Extract the [X, Y] coordinate from the center of the cell holding the provided text.  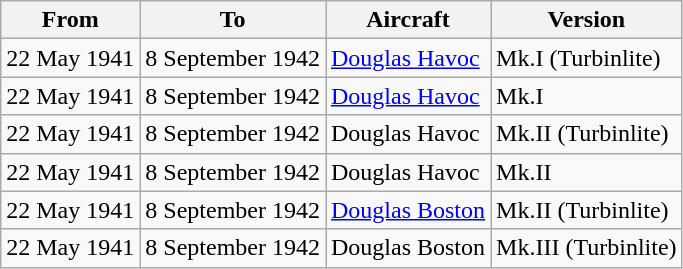
Mk.II [587, 172]
Aircraft [408, 20]
Mk.III (Turbinlite) [587, 248]
Version [587, 20]
Mk.I (Turbinlite) [587, 58]
To [233, 20]
From [70, 20]
Mk.I [587, 96]
